Detect which cell encompasses the target text, then output its [x, y] center coordinate. 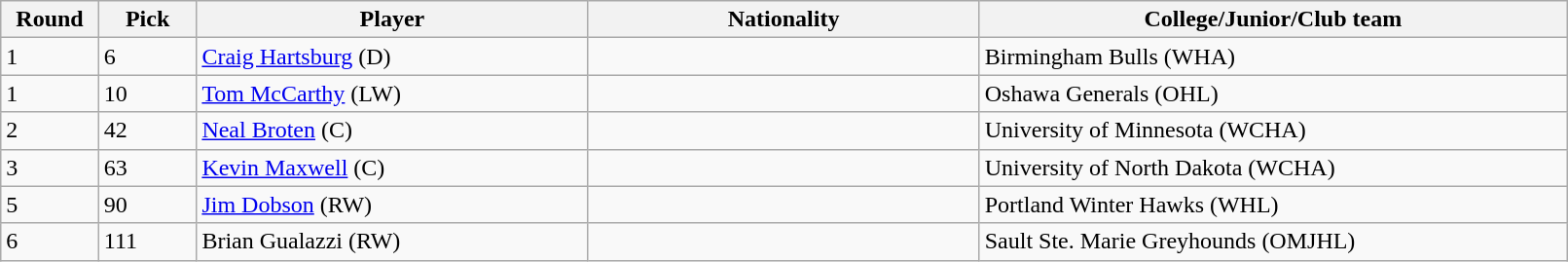
Craig Hartsburg (D) [392, 56]
63 [148, 168]
Tom McCarthy (LW) [392, 94]
Brian Gualazzi (RW) [392, 242]
University of North Dakota (WCHA) [1273, 168]
Oshawa Generals (OHL) [1273, 94]
3 [51, 168]
Neal Broten (C) [392, 131]
Nationality [784, 19]
Player [392, 19]
Birmingham Bulls (WHA) [1273, 56]
Pick [148, 19]
Kevin Maxwell (C) [392, 168]
2 [51, 131]
5 [51, 205]
111 [148, 242]
Portland Winter Hawks (WHL) [1273, 205]
College/Junior/Club team [1273, 19]
Round [51, 19]
10 [148, 94]
90 [148, 205]
42 [148, 131]
University of Minnesota (WCHA) [1273, 131]
Jim Dobson (RW) [392, 205]
Sault Ste. Marie Greyhounds (OMJHL) [1273, 242]
